Return [X, Y] of the center of cell containing provided text 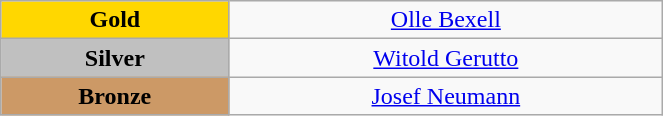
Witold Gerutto [446, 58]
Gold [115, 20]
Silver [115, 58]
Bronze [115, 96]
Josef Neumann [446, 96]
Olle Bexell [446, 20]
